Return the [x, y] coordinate for the center point of the cell that contains the specified text.  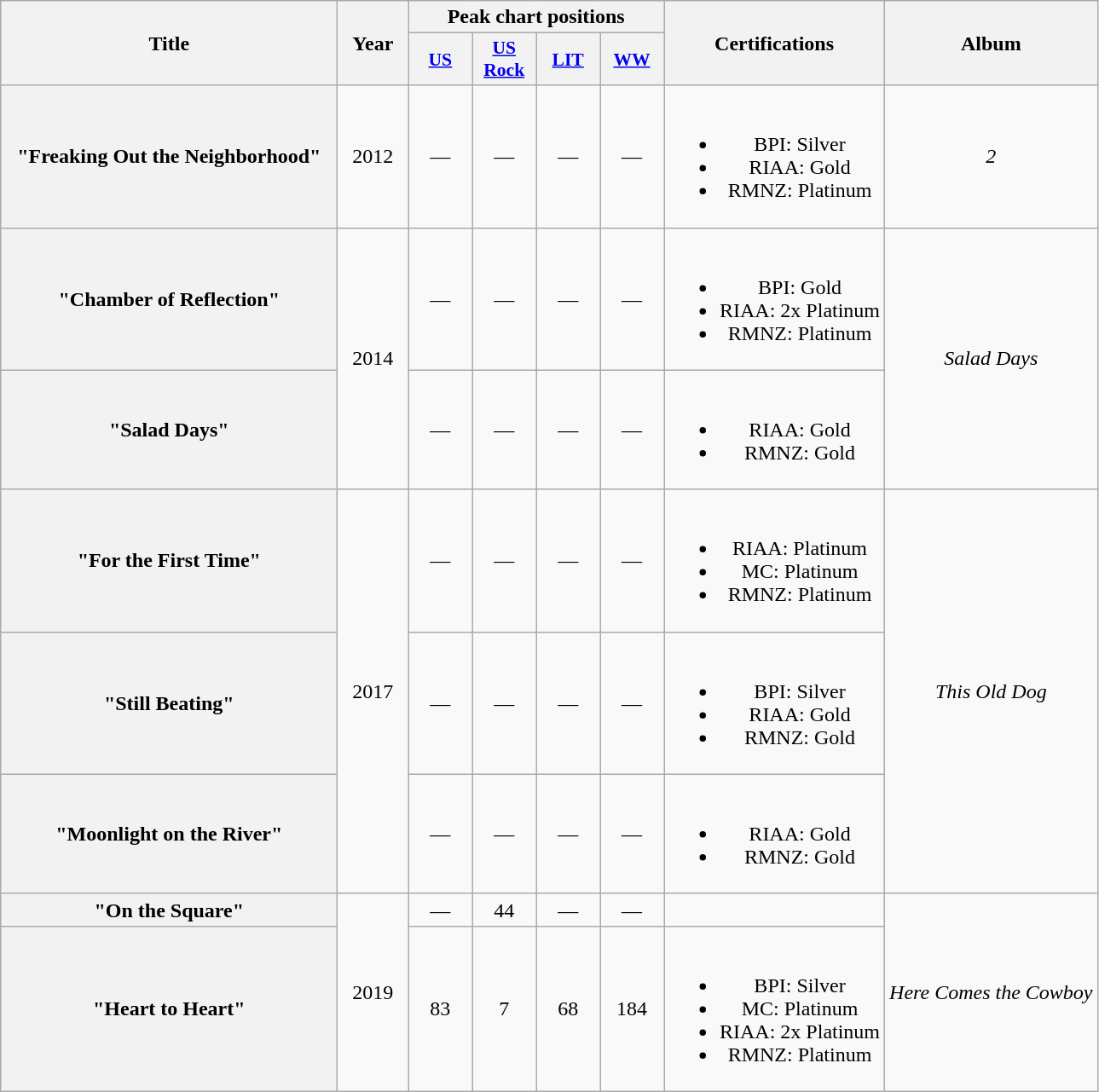
US [440, 60]
"Moonlight on the River" [169, 834]
44 [505, 910]
LIT [568, 60]
"On the Square" [169, 910]
BPI: SilverRIAA: GoldRMNZ: Gold [774, 702]
"Still Beating" [169, 702]
"Chamber of Reflection" [169, 298]
RIAA: PlatinumMC: PlatinumRMNZ: Platinum [774, 561]
"Heart to Heart" [169, 1008]
2012 [373, 157]
2014 [373, 358]
184 [633, 1008]
"Freaking Out the Neighborhood" [169, 157]
68 [568, 1008]
USRock [505, 60]
BPI: GoldRIAA: 2x PlatinumRMNZ: Platinum [774, 298]
BPI: SilverRIAA: GoldRMNZ: Platinum [774, 157]
Here Comes the Cowboy [991, 992]
"Salad Days" [169, 430]
7 [505, 1008]
Certifications [774, 43]
83 [440, 1008]
"For the First Time" [169, 561]
Year [373, 43]
Album [991, 43]
2019 [373, 992]
Peak chart positions [536, 17]
This Old Dog [991, 691]
WW [633, 60]
Title [169, 43]
2 [991, 157]
Salad Days [991, 358]
2017 [373, 691]
BPI: SilverMC: PlatinumRIAA: 2x PlatinumRMNZ: Platinum [774, 1008]
